Output the (X, Y) coordinate of the center of the cell containing the given text.  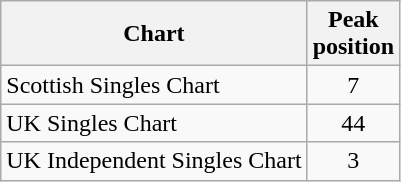
Scottish Singles Chart (154, 85)
UK Independent Singles Chart (154, 161)
44 (353, 123)
UK Singles Chart (154, 123)
Chart (154, 34)
Peakposition (353, 34)
7 (353, 85)
3 (353, 161)
